Extract the [X, Y] coordinate from the center of the cell holding the provided text.  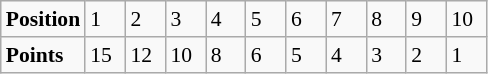
7 [346, 19]
12 [145, 55]
9 [426, 19]
15 [105, 55]
Points [43, 55]
Position [43, 19]
